Capture the cell that displays the provided text and extract its (x, y) central coordinate. 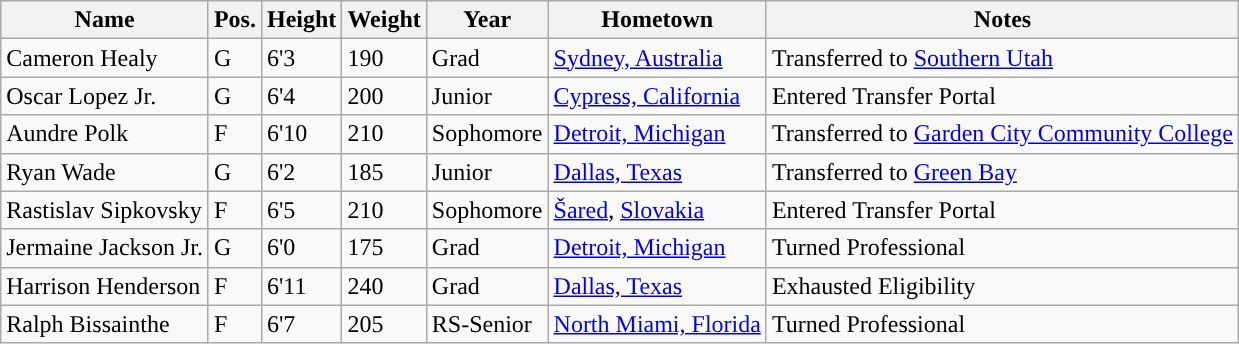
Height (301, 20)
205 (384, 324)
Ryan Wade (105, 172)
Name (105, 20)
6'10 (301, 134)
6'7 (301, 324)
Šared, Slovakia (657, 210)
Ralph Bissainthe (105, 324)
Sydney, Australia (657, 58)
6'3 (301, 58)
Rastislav Sipkovsky (105, 210)
Transferred to Southern Utah (1002, 58)
200 (384, 96)
North Miami, Florida (657, 324)
240 (384, 286)
Harrison Henderson (105, 286)
Pos. (234, 20)
Year (487, 20)
Cameron Healy (105, 58)
185 (384, 172)
Notes (1002, 20)
Transferred to Green Bay (1002, 172)
Weight (384, 20)
6'0 (301, 248)
Aundre Polk (105, 134)
Hometown (657, 20)
6'5 (301, 210)
Jermaine Jackson Jr. (105, 248)
190 (384, 58)
Cypress, California (657, 96)
RS-Senior (487, 324)
6'2 (301, 172)
6'11 (301, 286)
Oscar Lopez Jr. (105, 96)
Exhausted Eligibility (1002, 286)
6'4 (301, 96)
Transferred to Garden City Community College (1002, 134)
175 (384, 248)
